Search for the cell housing the specified text and yield its (x, y) center coordinate. 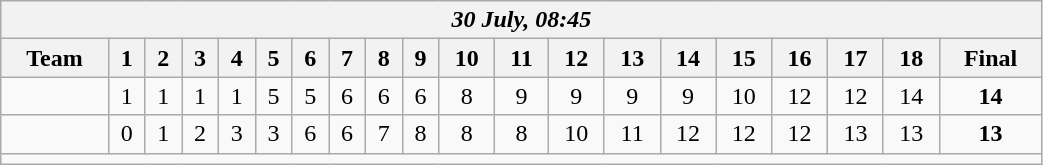
17 (856, 58)
30 July, 08:45 (522, 20)
16 (800, 58)
Final (990, 58)
4 (236, 58)
15 (744, 58)
Team (55, 58)
0 (126, 134)
18 (911, 58)
